Locate the cell with the specified text and output its (x, y) center coordinate. 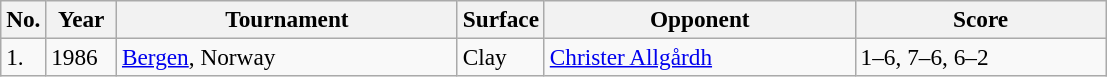
1986 (82, 57)
Tournament (288, 19)
No. (24, 19)
Score (980, 19)
1–6, 7–6, 6–2 (980, 57)
Bergen, Norway (288, 57)
Surface (500, 19)
Opponent (700, 19)
Christer Allgårdh (700, 57)
Clay (500, 57)
1. (24, 57)
Year (82, 19)
